Detect which cell encompasses the target text, then output its (X, Y) center coordinate. 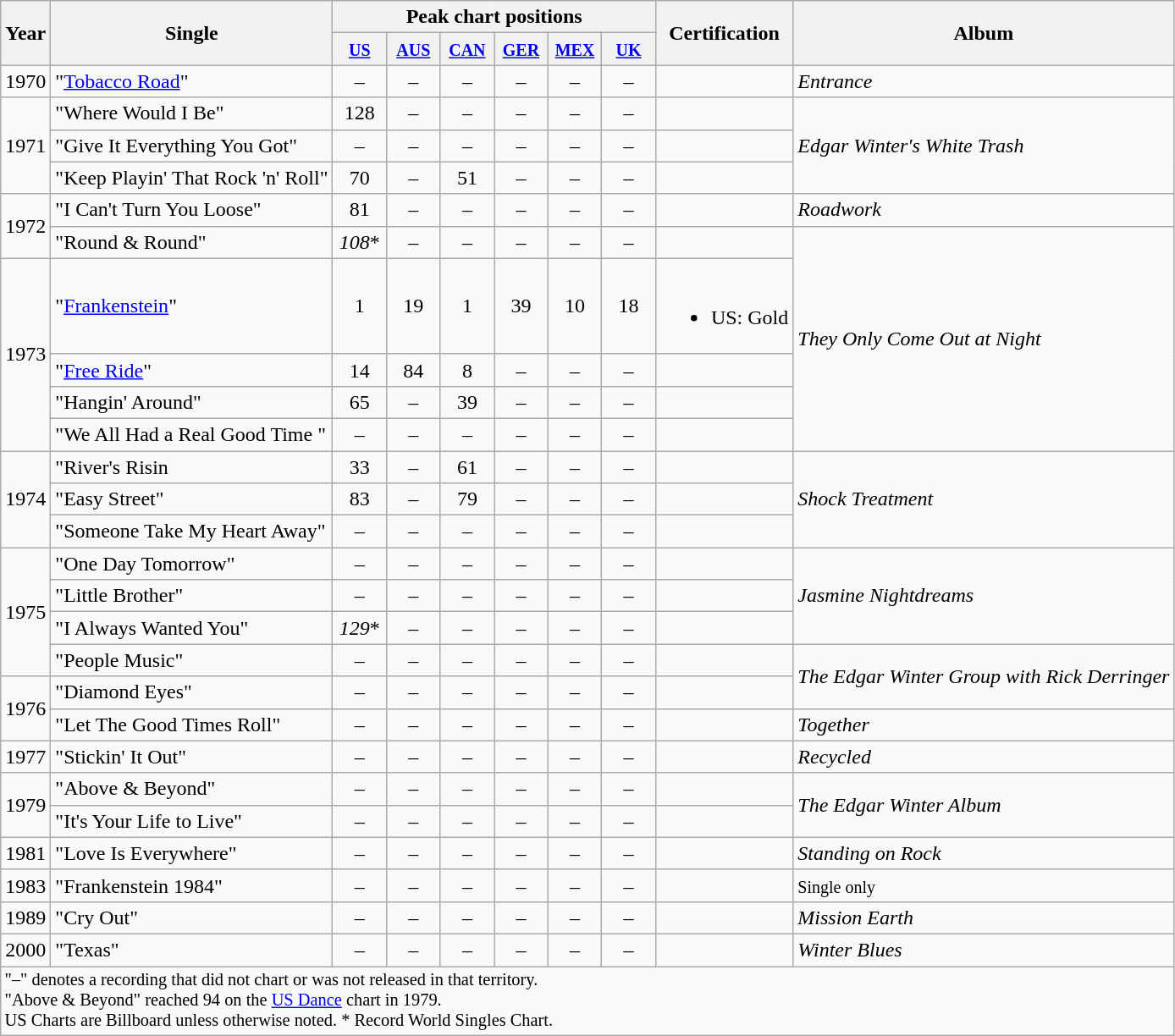
10 (575, 306)
"Stickin' It Out" (191, 757)
"Someone Take My Heart Away" (191, 532)
The Edgar Winter Group with Rick Derringer (984, 676)
"Easy Street" (191, 499)
"People Music" (191, 660)
Winter Blues (984, 950)
Jasmine Nightdreams (984, 596)
1974 (25, 499)
Single (191, 33)
"Free Ride" (191, 370)
1975 (25, 612)
"Frankenstein" (191, 306)
Year (25, 33)
Entrance (984, 81)
"Where Would I Be" (191, 113)
Recycled (984, 757)
128 (360, 113)
Single only (984, 885)
Certification (724, 33)
14 (360, 370)
1976 (25, 708)
"Above & Beyond" (191, 789)
2000 (25, 950)
1970 (25, 81)
US: Gold (724, 306)
1971 (25, 146)
Shock Treatment (984, 499)
"Keep Playin' That Rock 'n' Roll" (191, 178)
"Diamond Eyes" (191, 692)
Peak chart positions (494, 17)
1981 (25, 853)
1979 (25, 805)
51 (467, 178)
"I Always Wanted You" (191, 628)
"Give It Everything You Got" (191, 146)
1977 (25, 757)
1989 (25, 918)
61 (467, 466)
"I Can't Turn You Loose" (191, 210)
Edgar Winter's White Trash (984, 146)
1973 (25, 354)
18 (629, 306)
UK (629, 49)
"Let The Good Times Roll" (191, 725)
"River's Risin (191, 466)
83 (360, 499)
70 (360, 178)
Album (984, 33)
US (360, 49)
MEX (575, 49)
1983 (25, 885)
"Love Is Everywhere" (191, 853)
81 (360, 210)
33 (360, 466)
GER (521, 49)
"We All Had a Real Good Time " (191, 434)
"Frankenstein 1984" (191, 885)
CAN (467, 49)
Standing on Rock (984, 853)
19 (414, 306)
65 (360, 402)
"Texas" (191, 950)
"Cry Out" (191, 918)
"It's Your Life to Live" (191, 821)
AUS (414, 49)
84 (414, 370)
1972 (25, 226)
79 (467, 499)
The Edgar Winter Album (984, 805)
Roadwork (984, 210)
129* (360, 628)
108* (360, 242)
Mission Earth (984, 918)
"One Day Tomorrow" (191, 564)
They Only Come Out at Night (984, 339)
"Little Brother" (191, 596)
"Round & Round" (191, 242)
"Hangin' Around" (191, 402)
8 (467, 370)
Together (984, 725)
"Tobacco Road" (191, 81)
